For the text-containing cell, return its midpoint in (x, y) coordinate format. 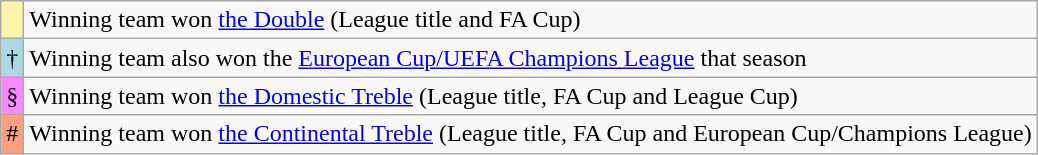
† (12, 58)
# (12, 134)
Winning team won the Double (League title and FA Cup) (530, 20)
Winning team won the Domestic Treble (League title, FA Cup and League Cup) (530, 96)
Winning team won the Continental Treble (League title, FA Cup and European Cup/Champions League) (530, 134)
§ (12, 96)
Winning team also won the European Cup/UEFA Champions League that season (530, 58)
